Find where the given text appears and provide that cell's center as [X, Y] coordinate. 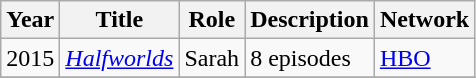
8 episodes [310, 58]
Halfworlds [120, 58]
2015 [30, 58]
Year [30, 20]
Sarah [212, 58]
Description [310, 20]
Network [424, 20]
HBO [424, 58]
Role [212, 20]
Title [120, 20]
